Identify which cell holds the provided text, then report its [X, Y] central coordinate. 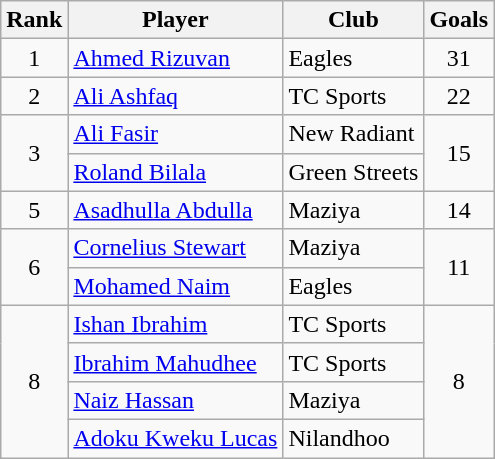
22 [459, 96]
Cornelius Stewart [176, 248]
Ali Ashfaq [176, 96]
Ahmed Rizuvan [176, 58]
Roland Bilala [176, 172]
Rank [34, 20]
Ali Fasir [176, 134]
2 [34, 96]
Player [176, 20]
Asadhulla Abdulla [176, 210]
Ishan Ibrahim [176, 324]
31 [459, 58]
Adoku Kweku Lucas [176, 438]
5 [34, 210]
Ibrahim Mahudhee [176, 362]
Nilandhoo [354, 438]
15 [459, 153]
3 [34, 153]
New Radiant [354, 134]
Mohamed Naim [176, 286]
14 [459, 210]
Goals [459, 20]
Club [354, 20]
11 [459, 267]
Naiz Hassan [176, 400]
1 [34, 58]
Green Streets [354, 172]
6 [34, 267]
